Determine the [x, y] coordinate at the center of the cell enclosing the given text.  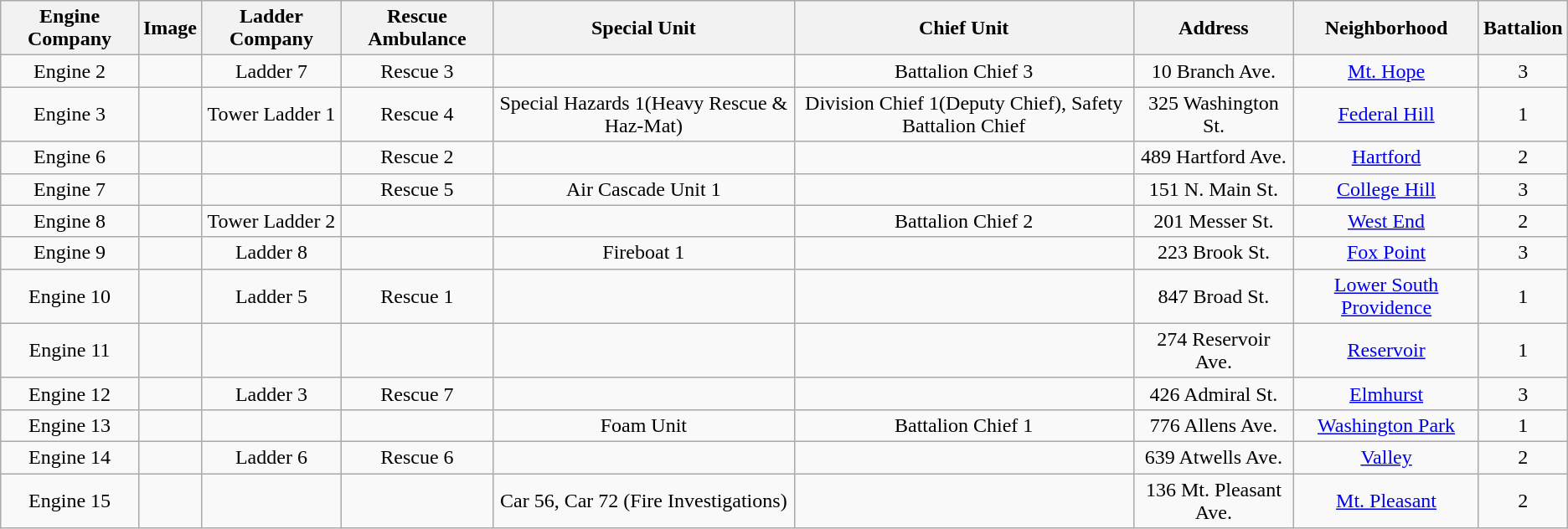
639 Atwells Ave. [1214, 457]
Engine 14 [70, 457]
Engine 3 [70, 114]
Rescue 7 [417, 393]
West End [1387, 221]
Engine Company [70, 28]
Chief Unit [963, 28]
Battalion Chief 1 [963, 425]
Division Chief 1(Deputy Chief), Safety Battalion Chief [963, 114]
College Hill [1387, 189]
Special Hazards 1(Heavy Rescue & Haz-Mat) [643, 114]
Elmhurst [1387, 393]
Fireboat 1 [643, 253]
Address [1214, 28]
Special Unit [643, 28]
10 Branch Ave. [1214, 71]
847 Broad St. [1214, 296]
325 Washington St. [1214, 114]
Engine 8 [70, 221]
Engine 10 [70, 296]
Engine 13 [70, 425]
Battalion Chief 2 [963, 221]
Rescue Ambulance [417, 28]
Neighborhood [1387, 28]
Ladder 6 [271, 457]
136 Mt. Pleasant Ave. [1214, 501]
Ladder 8 [271, 253]
223 Brook St. [1214, 253]
Hartford [1387, 157]
151 N. Main St. [1214, 189]
Engine 15 [70, 501]
Battalion [1523, 28]
Ladder 3 [271, 393]
Battalion Chief 3 [963, 71]
Rescue 3 [417, 71]
Mt. Hope [1387, 71]
Federal Hill [1387, 114]
426 Admiral St. [1214, 393]
Rescue 4 [417, 114]
Rescue 5 [417, 189]
Ladder 5 [271, 296]
Ladder 7 [271, 71]
Rescue 1 [417, 296]
Reservoir [1387, 350]
Air Cascade Unit 1 [643, 189]
Rescue 6 [417, 457]
Washington Park [1387, 425]
Car 56, Car 72 (Fire Investigations) [643, 501]
Tower Ladder 1 [271, 114]
Foam Unit [643, 425]
776 Allens Ave. [1214, 425]
Rescue 2 [417, 157]
Engine 12 [70, 393]
Valley [1387, 457]
Tower Ladder 2 [271, 221]
Image [169, 28]
274 Reservoir Ave. [1214, 350]
Ladder Company [271, 28]
201 Messer St. [1214, 221]
Engine 9 [70, 253]
489 Hartford Ave. [1214, 157]
Fox Point [1387, 253]
Engine 11 [70, 350]
Engine 2 [70, 71]
Engine 6 [70, 157]
Lower South Providence [1387, 296]
Mt. Pleasant [1387, 501]
Engine 7 [70, 189]
